Identify which cell holds the provided text, then report its [X, Y] central coordinate. 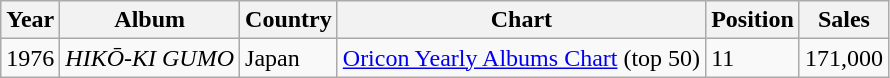
Japan [289, 58]
Sales [844, 20]
Position [753, 20]
Chart [521, 20]
1976 [30, 58]
HIKŌ-KI GUMO [150, 58]
171,000 [844, 58]
Album [150, 20]
Year [30, 20]
Oricon Yearly Albums Chart (top 50) [521, 58]
11 [753, 58]
Country [289, 20]
